Find where the given text appears and provide that cell's center as [X, Y] coordinate. 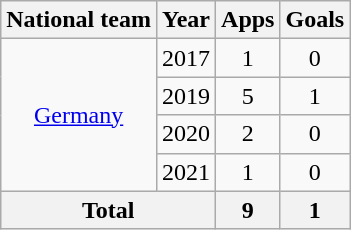
Germany [79, 115]
Goals [315, 20]
9 [248, 210]
National team [79, 20]
Total [108, 210]
Year [186, 20]
2017 [186, 58]
2020 [186, 134]
5 [248, 96]
2019 [186, 96]
2 [248, 134]
2021 [186, 172]
Apps [248, 20]
